Output the [X, Y] coordinate of the center of the cell containing the given text.  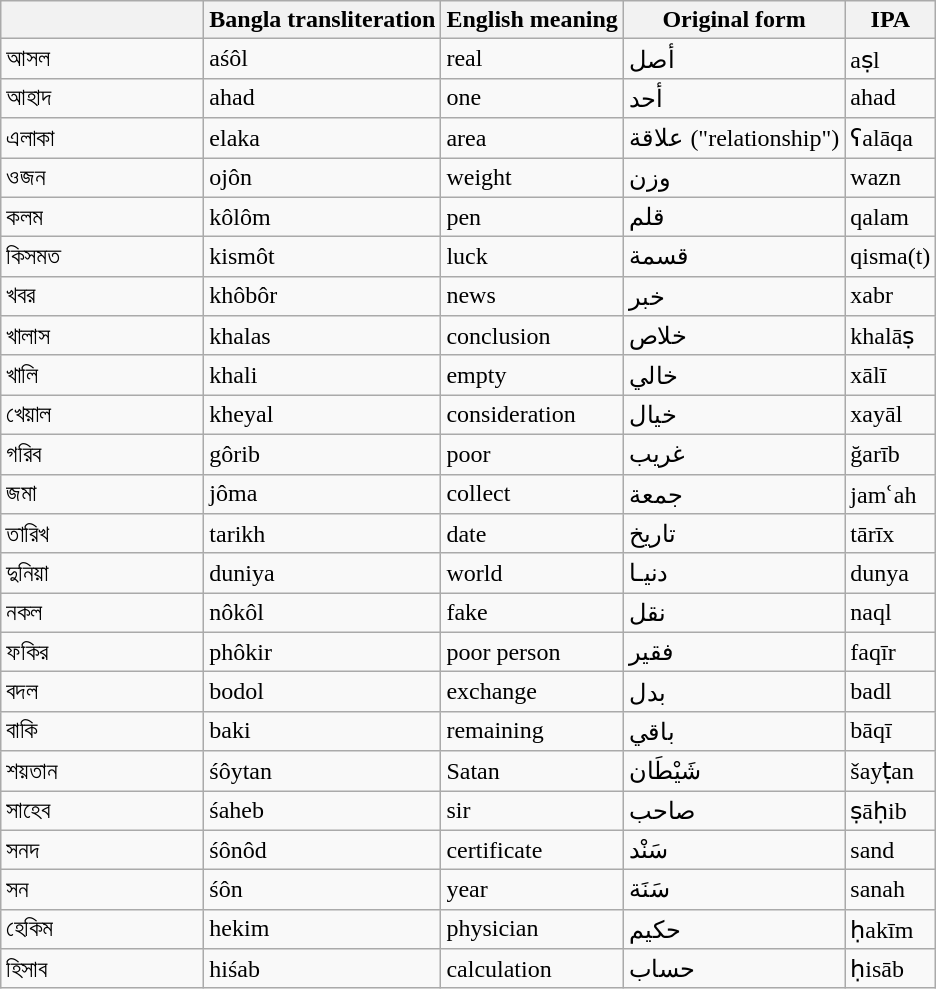
phôkir [322, 652]
صاحب [734, 810]
khali [322, 375]
conclusion [532, 336]
খবর [102, 296]
সাহেব [102, 810]
خالي [734, 375]
خيال [734, 415]
faqīr [890, 652]
কলম [102, 217]
Original form [734, 20]
qisma(t) [890, 257]
pen [532, 217]
date [532, 534]
Bangla transliteration [322, 20]
nôkôl [322, 613]
سَنَة [734, 890]
খেয়াল [102, 415]
ḥisāb [890, 969]
consideration [532, 415]
সনদ [102, 850]
poor person [532, 652]
fake [532, 613]
hekim [322, 929]
কিসমত [102, 257]
naql [890, 613]
gôrib [322, 454]
news [532, 296]
جمعة [734, 494]
জমা [102, 494]
ṣāḥib [890, 810]
world [532, 573]
sand [890, 850]
aśôl [322, 59]
śaheb [322, 810]
ʕalāqa [890, 138]
real [532, 59]
tarikh [322, 534]
এলাকা [102, 138]
exchange [532, 692]
حكيم [734, 929]
نقل [734, 613]
bodol [322, 692]
duniya [322, 573]
one [532, 98]
aṣl [890, 59]
علاقة ("relationship") [734, 138]
poor [532, 454]
ojôn [322, 178]
hiśab [322, 969]
qalam [890, 217]
śôytan [322, 771]
jôma [322, 494]
আসল [102, 59]
খালি [102, 375]
weight [532, 178]
wazn [890, 178]
ওজন [102, 178]
śôn [322, 890]
šayṭan [890, 771]
ğarīb [890, 454]
তারিখ [102, 534]
xayāl [890, 415]
physician [532, 929]
area [532, 138]
khalāṣ [890, 336]
luck [532, 257]
year [532, 890]
elaka [322, 138]
بدل [734, 692]
أحد [734, 98]
দুনিয়া [102, 573]
khôbôr [322, 296]
أصل [734, 59]
শয়তান [102, 771]
khalas [322, 336]
গরিব [102, 454]
xālī [890, 375]
jamʿah [890, 494]
kismôt [322, 257]
empty [532, 375]
sir [532, 810]
হিসাব [102, 969]
আহাদ [102, 98]
xabr [890, 296]
নকল [102, 613]
Satan [532, 771]
remaining [532, 731]
خلاص [734, 336]
badl [890, 692]
حساب [734, 969]
tārīx [890, 534]
غريب [734, 454]
ফকির [102, 652]
قلم [734, 217]
قسمة [734, 257]
বদল [102, 692]
تاريخ [734, 534]
شَيْطَان [734, 771]
ḥakīm [890, 929]
kheyal [322, 415]
sanah [890, 890]
śônôd [322, 850]
باقي [734, 731]
وزن [734, 178]
bāqī [890, 731]
kôlôm [322, 217]
baki [322, 731]
خبر [734, 296]
dunya [890, 573]
certificate [532, 850]
বাকি [102, 731]
English meaning [532, 20]
دﻧﯿـا [734, 573]
খালাস [102, 336]
سَنْد [734, 850]
IPA [890, 20]
calculation [532, 969]
হেকিম [102, 929]
collect [532, 494]
সন [102, 890]
فقير [734, 652]
